Search for the cell housing the specified text and yield its (X, Y) center coordinate. 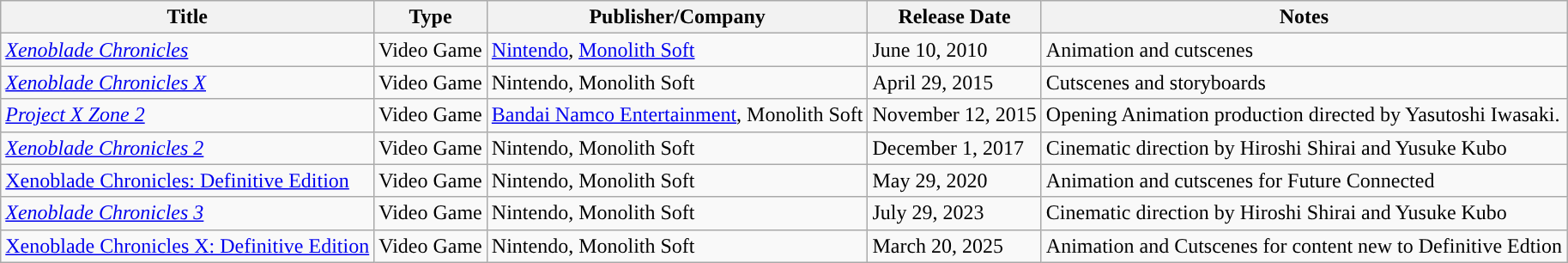
March 20, 2025 (954, 246)
April 29, 2015 (954, 83)
Animation and Cutscenes for content new to Definitive Edtion (1304, 246)
Publisher/Company (677, 17)
Project X Zone 2 (187, 115)
Release Date (954, 17)
Xenoblade Chronicles: Definitive Edition (187, 180)
Animation and cutscenes (1304, 50)
Animation and cutscenes for Future Connected (1304, 180)
Xenoblade Chronicles 2 (187, 148)
Cutscenes and storyboards (1304, 83)
Bandai Namco Entertainment, Monolith Soft (677, 115)
Title (187, 17)
June 10, 2010 (954, 50)
July 29, 2023 (954, 213)
Xenoblade Chronicles (187, 50)
May 29, 2020 (954, 180)
November 12, 2015 (954, 115)
Xenoblade Chronicles 3 (187, 213)
Opening Animation production directed by Yasutoshi Iwasaki. (1304, 115)
Notes (1304, 17)
Xenoblade Chronicles X: Definitive Edition (187, 246)
December 1, 2017 (954, 148)
Type (431, 17)
Xenoblade Chronicles X (187, 83)
